Return the [X, Y] coordinate for the center point of the cell that contains the specified text.  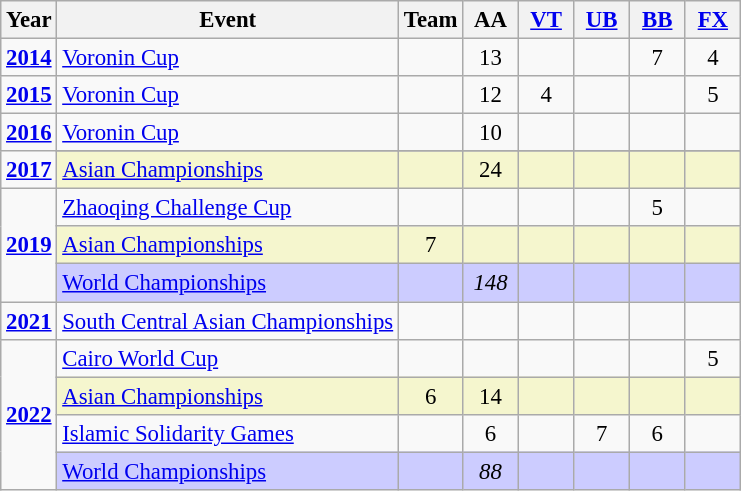
Islamic Solidarity Games [228, 433]
AA [491, 20]
13 [491, 58]
2019 [29, 246]
Event [228, 20]
FX [713, 20]
VT [546, 20]
2015 [29, 95]
Zhaoqing Challenge Cup [228, 208]
2022 [29, 414]
88 [491, 471]
12 [491, 95]
24 [491, 170]
South Central Asian Championships [228, 321]
2014 [29, 58]
2016 [29, 133]
BB [657, 20]
Cairo World Cup [228, 358]
148 [491, 283]
14 [491, 396]
2017 [29, 170]
Team [430, 20]
10 [491, 133]
Year [29, 20]
UB [602, 20]
2021 [29, 321]
